Return the [X, Y] coordinate for the center point of the cell that contains the specified text.  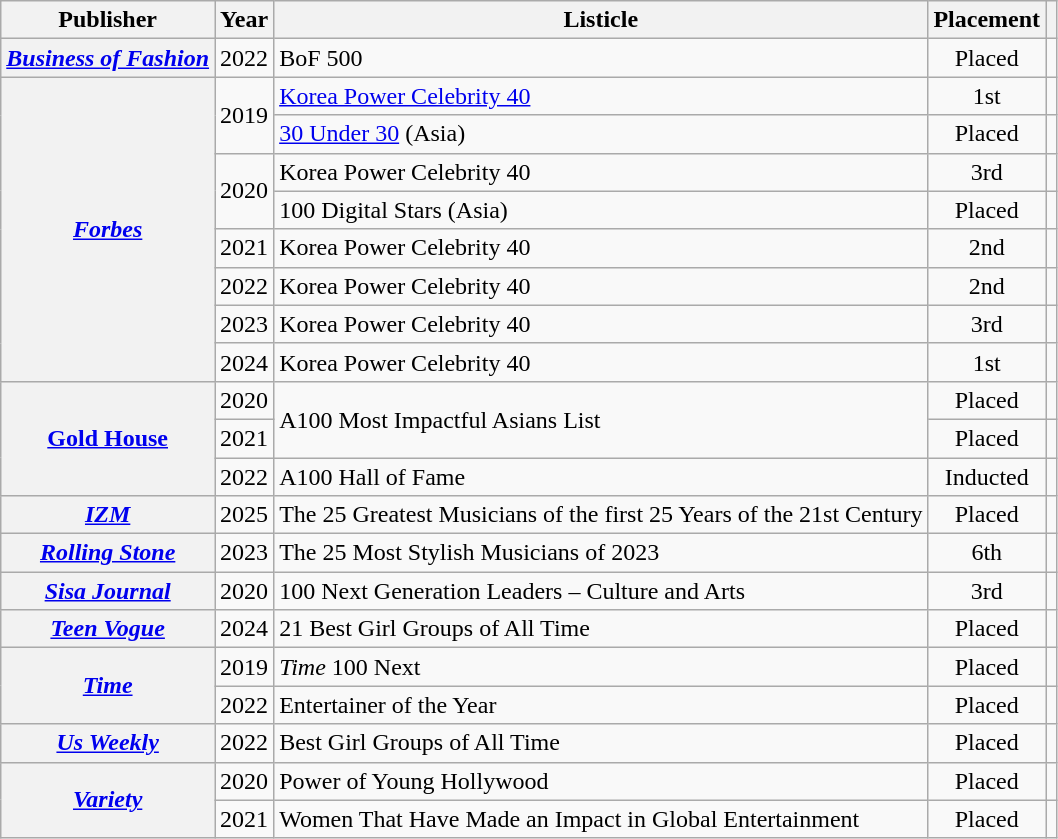
Rolling Stone [108, 553]
21 Best Girl Groups of All Time [601, 629]
Women That Have Made an Impact in Global Entertainment [601, 819]
Time 100 Next [601, 667]
The 25 Greatest Musicians of the first 25 Years of the 21st Century [601, 515]
100 Digital Stars (Asia) [601, 210]
Us Weekly [108, 743]
Power of Young Hollywood [601, 781]
Entertainer of the Year [601, 705]
IZM [108, 515]
Gold House [108, 438]
100 Next Generation Leaders – Culture and Arts [601, 591]
Sisa Journal [108, 591]
BoF 500 [601, 58]
The 25 Most Stylish Musicians of 2023 [601, 553]
Listicle [601, 20]
A100 Most Impactful Asians List [601, 419]
A100 Hall of Fame [601, 477]
Publisher [108, 20]
2025 [244, 515]
30 Under 30 (Asia) [601, 134]
Best Girl Groups of All Time [601, 743]
Placement [987, 20]
Forbes [108, 229]
6th [987, 553]
Year [244, 20]
Teen Vogue [108, 629]
Inducted [987, 477]
Variety [108, 800]
Business of Fashion [108, 58]
Time [108, 686]
